Capture the cell that displays the provided text and extract its [x, y] central coordinate. 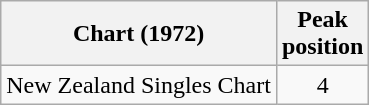
Chart (1972) [139, 34]
New Zealand Singles Chart [139, 85]
Peakposition [322, 34]
4 [322, 85]
